Determine the [X, Y] coordinate at the center of the cell enclosing the given text.  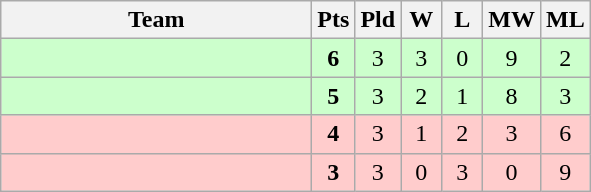
Pld [378, 20]
5 [334, 96]
MW [512, 20]
L [462, 20]
Team [156, 20]
Pts [334, 20]
W [422, 20]
4 [334, 134]
ML [565, 20]
8 [512, 96]
